Provide the [x, y] coordinate of the cell's center where the given text is located.  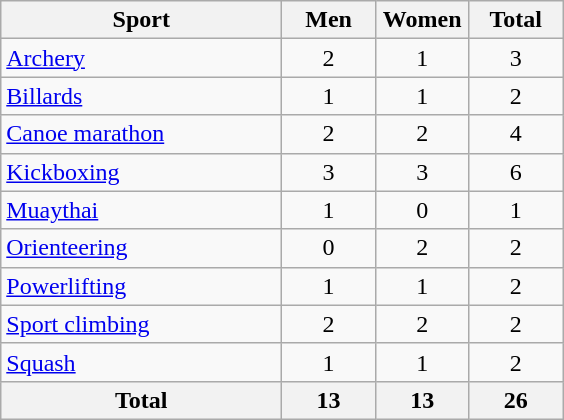
Archery [142, 58]
Men [329, 20]
Sport [142, 20]
Orienteering [142, 248]
Kickboxing [142, 172]
Women [422, 20]
Sport climbing [142, 324]
4 [516, 134]
Powerlifting [142, 286]
Squash [142, 362]
26 [516, 400]
Billards [142, 96]
Muaythai [142, 210]
6 [516, 172]
Canoe marathon [142, 134]
